Extract the (x, y) coordinate from the center of the cell holding the provided text.  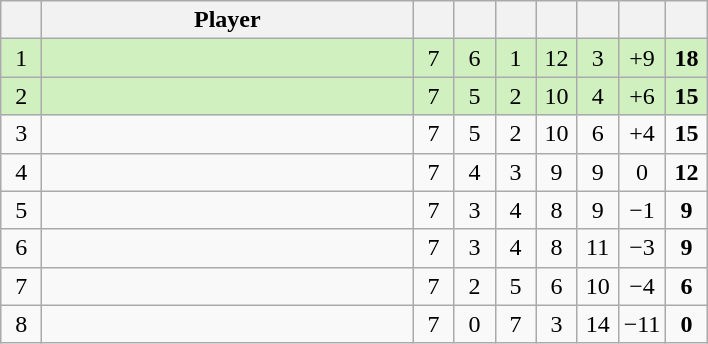
+9 (642, 58)
−1 (642, 210)
14 (598, 324)
−3 (642, 248)
18 (686, 58)
+6 (642, 96)
−11 (642, 324)
11 (598, 248)
Player (228, 20)
+4 (642, 134)
−4 (642, 286)
